Capture the cell that displays the provided text and extract its (X, Y) central coordinate. 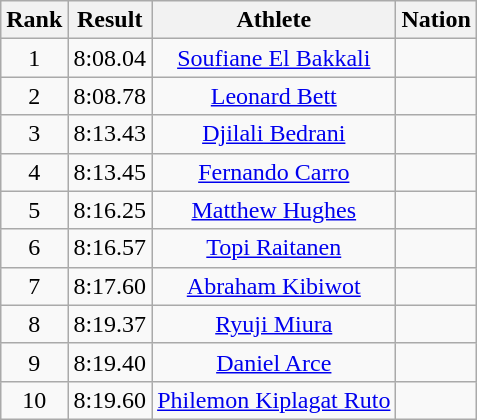
8:19.37 (110, 324)
1 (34, 58)
Nation (436, 20)
8:19.60 (110, 400)
4 (34, 172)
8:08.78 (110, 96)
2 (34, 96)
8:13.43 (110, 134)
Daniel Arce (274, 362)
6 (34, 248)
Abraham Kibiwot (274, 286)
8:13.45 (110, 172)
Soufiane El Bakkali (274, 58)
8:08.04 (110, 58)
Leonard Bett (274, 96)
Ryuji Miura (274, 324)
8:16.25 (110, 210)
8:19.40 (110, 362)
Matthew Hughes (274, 210)
5 (34, 210)
Philemon Kiplagat Ruto (274, 400)
10 (34, 400)
Topi Raitanen (274, 248)
7 (34, 286)
9 (34, 362)
8:16.57 (110, 248)
8 (34, 324)
Fernando Carro (274, 172)
Rank (34, 20)
3 (34, 134)
Athlete (274, 20)
Result (110, 20)
Djilali Bedrani (274, 134)
8:17.60 (110, 286)
